Detect which cell encompasses the target text, then output its (x, y) center coordinate. 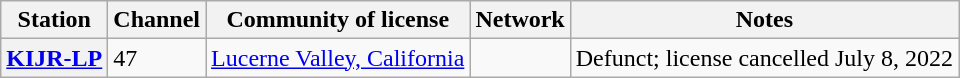
Channel (157, 20)
Lucerne Valley, California (338, 58)
Notes (764, 20)
Network (520, 20)
47 (157, 58)
Defunct; license cancelled July 8, 2022 (764, 58)
Station (54, 20)
KIJR-LP (54, 58)
Community of license (338, 20)
